Locate the cell with the specified text and output its [X, Y] center coordinate. 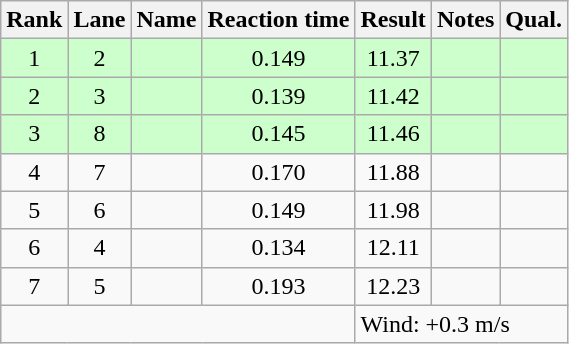
0.170 [278, 172]
Rank [34, 20]
1 [34, 58]
8 [100, 134]
Wind: +0.3 m/s [462, 324]
0.139 [278, 96]
Lane [100, 20]
12.11 [393, 248]
11.98 [393, 210]
Name [166, 20]
11.46 [393, 134]
Qual. [534, 20]
0.145 [278, 134]
11.88 [393, 172]
0.193 [278, 286]
12.23 [393, 286]
Result [393, 20]
11.37 [393, 58]
Notes [465, 20]
11.42 [393, 96]
0.134 [278, 248]
Reaction time [278, 20]
